Find where the given text appears and provide that cell's center as (X, Y) coordinate. 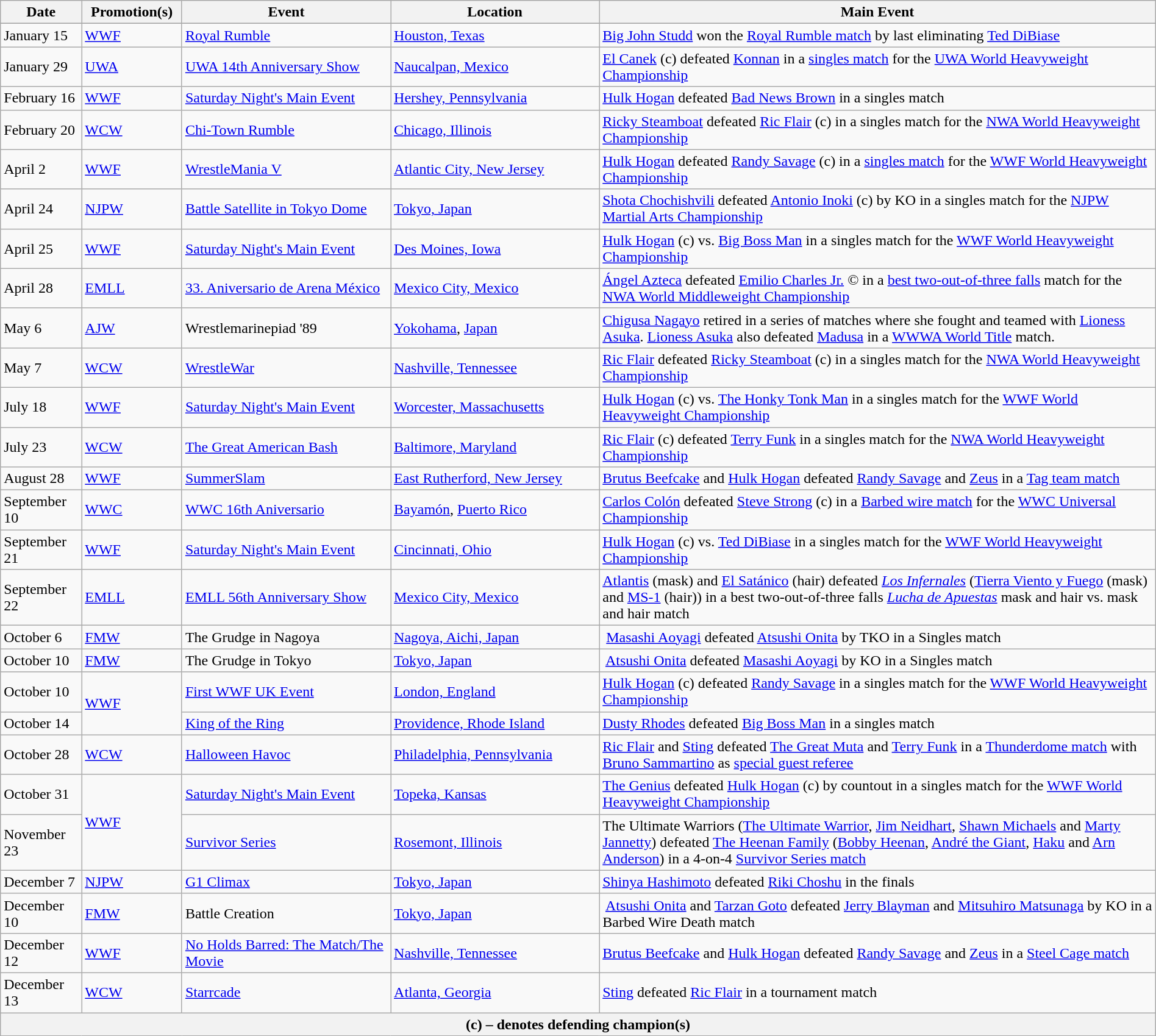
July 18 (41, 407)
October 14 (41, 723)
April 28 (41, 288)
Atlanta, Georgia (495, 993)
January 15 (41, 35)
October 31 (41, 794)
April 24 (41, 209)
No Holds Barred: The Match/The Movie (286, 952)
Chicago, Illinois (495, 129)
Carlos Colón defeated Steve Strong (c) in a Barbed wire match for the WWC Universal Championship (878, 510)
WrestleMania V (286, 170)
Brutus Beefcake and Hulk Hogan defeated Randy Savage and Zeus in a Tag team match (878, 479)
Atsushi Onita defeated Masashi Aoyagi by KO in a Singles match (878, 660)
Battle Creation (286, 913)
September 10 (41, 510)
Philadelphia, Pennsylvania (495, 755)
Masashi Aoyagi defeated Atsushi Onita by TKO in a Singles match (878, 637)
East Rutherford, New Jersey (495, 479)
Wrestlemarinepiad '89 (286, 328)
Battle Satellite in Tokyo Dome (286, 209)
Des Moines, Iowa (495, 249)
Starrcade (286, 993)
Dusty Rhodes defeated Big Boss Man in a singles match (878, 723)
Chi-Town Rumble (286, 129)
Date (41, 12)
Hulk Hogan (c) vs. Big Boss Man in a singles match for the WWF World Heavyweight Championship (878, 249)
SummerSlam (286, 479)
Bayamón, Puerto Rico (495, 510)
Hershey, Pennsylvania (495, 98)
Hulk Hogan (c) vs. Ted DiBiase in a singles match for the WWF World Heavyweight Championship (878, 550)
Ric Flair and Sting defeated The Great Muta and Terry Funk in a Thunderdome match with Bruno Sammartino as special guest referee (878, 755)
Ric Flair (c) defeated Terry Funk in a singles match for the NWA World Heavyweight Championship (878, 446)
October 6 (41, 637)
Topeka, Kansas (495, 794)
February 20 (41, 129)
33. Aniversario de Arena México (286, 288)
Ángel Azteca defeated Emilio Charles Jr. © in a best two-out-of-three falls match for the NWA World Middleweight Championship (878, 288)
January 29 (41, 67)
Nagoya, Aichi, Japan (495, 637)
The Grudge in Tokyo (286, 660)
Survivor Series (286, 842)
King of the Ring (286, 723)
Ricky Steamboat defeated Ric Flair (c) in a singles match for the NWA World Heavyweight Championship (878, 129)
Shinya Hashimoto defeated Riki Choshu in the finals (878, 882)
Hulk Hogan defeated Randy Savage (c) in a singles match for the WWF World Heavyweight Championship (878, 170)
Yokohama, Japan (495, 328)
AJW (132, 328)
London, England (495, 691)
Rosemont, Illinois (495, 842)
Big John Studd won the Royal Rumble match by last eliminating Ted DiBiase (878, 35)
First WWF UK Event (286, 691)
(c) – denotes defending champion(s) (578, 1024)
Worcester, Massachusetts (495, 407)
September 21 (41, 550)
Promotion(s) (132, 12)
Atlantic City, New Jersey (495, 170)
Houston, Texas (495, 35)
Brutus Beefcake and Hulk Hogan defeated Randy Savage and Zeus in a Steel Cage match (878, 952)
December 10 (41, 913)
February 16 (41, 98)
May 7 (41, 367)
El Canek (c) defeated Konnan in a singles match for the UWA World Heavyweight Championship (878, 67)
Atsushi Onita and Tarzan Goto defeated Jerry Blayman and Mitsuhiro Matsunaga by KO in a Barbed Wire Death match (878, 913)
G1 Climax (286, 882)
Sting defeated Ric Flair in a tournament match (878, 993)
WWC 16th Aniversario (286, 510)
Main Event (878, 12)
July 23 (41, 446)
UWA 14th Anniversary Show (286, 67)
The Great American Bash (286, 446)
The Grudge in Nagoya (286, 637)
December 12 (41, 952)
Baltimore, Maryland (495, 446)
Halloween Havoc (286, 755)
December 13 (41, 993)
May 6 (41, 328)
Providence, Rhode Island (495, 723)
April 2 (41, 170)
Naucalpan, Mexico (495, 67)
Shota Chochishvili defeated Antonio Inoki (c) by KO in a singles match for the NJPW Martial Arts Championship (878, 209)
September 22 (41, 598)
WWC (132, 510)
Hulk Hogan defeated Bad News Brown in a singles match (878, 98)
Cincinnati, Ohio (495, 550)
October 28 (41, 755)
December 7 (41, 882)
April 25 (41, 249)
August 28 (41, 479)
Ric Flair defeated Ricky Steamboat (c) in a singles match for the NWA World Heavyweight Championship (878, 367)
The Genius defeated Hulk Hogan (c) by countout in a singles match for the WWF World Heavyweight Championship (878, 794)
Location (495, 12)
Royal Rumble (286, 35)
UWA (132, 67)
Event (286, 12)
WrestleWar (286, 367)
EMLL 56th Anniversary Show (286, 598)
November 23 (41, 842)
Hulk Hogan (c) vs. The Honky Tonk Man in a singles match for the WWF World Heavyweight Championship (878, 407)
Hulk Hogan (c) defeated Randy Savage in a singles match for the WWF World Heavyweight Championship (878, 691)
